Identify which cell holds the provided text, then report its [x, y] central coordinate. 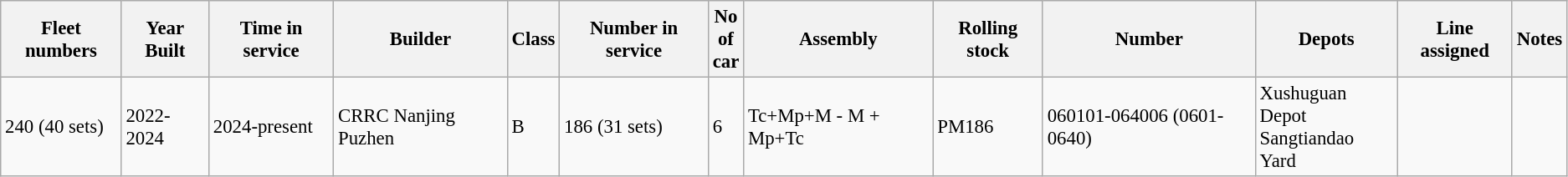
240 (40 sets) [61, 127]
Assembly [838, 39]
Xushuguan DepotSangtiandao Yard [1326, 127]
Builder [421, 39]
Number [1149, 39]
6 [725, 127]
B [534, 127]
PM186 [987, 127]
Line assigned [1454, 39]
Number in service [634, 39]
Time in service [271, 39]
2022-2024 [165, 127]
Fleet numbers [61, 39]
CRRC Nanjing Puzhen [421, 127]
Rolling stock [987, 39]
Tc+Mp+M - M + Mp+Tc [838, 127]
Notes [1540, 39]
Depots [1326, 39]
No of car [725, 39]
2024-present [271, 127]
186 (31 sets) [634, 127]
060101-064006 (0601-0640) [1149, 127]
Class [534, 39]
Year Built [165, 39]
